For the text-containing cell, return its midpoint in [X, Y] coordinate format. 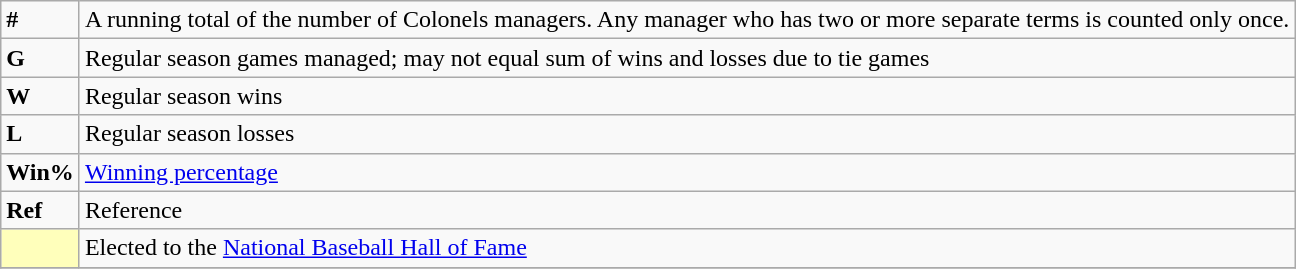
Reference [686, 210]
W [40, 96]
Regular season wins [686, 96]
Regular season games managed; may not equal sum of wins and losses due to tie games [686, 58]
Regular season losses [686, 134]
L [40, 134]
Ref [40, 210]
Winning percentage [686, 172]
# [40, 20]
A running total of the number of Colonels managers. Any manager who has two or more separate terms is counted only once. [686, 20]
G [40, 58]
Win% [40, 172]
Elected to the National Baseball Hall of Fame [686, 248]
